Locate the cell with the specified text and output its [x, y] center coordinate. 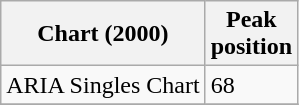
Chart (2000) [103, 34]
Peakposition [251, 34]
ARIA Singles Chart [103, 85]
68 [251, 85]
